Pinpoint the cell where the given text exists, returning its [X, Y] midpoint coordinate. 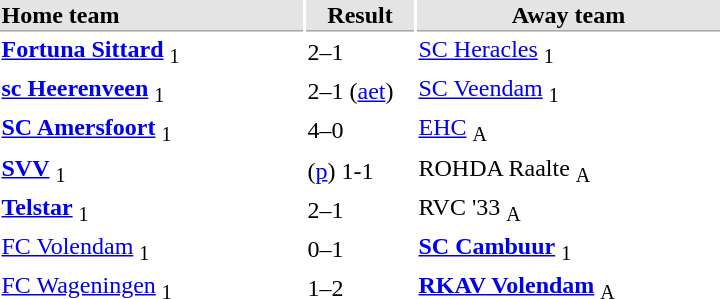
SC Amersfoort 1 [152, 131]
(p) 1-1 [360, 170]
Home team [152, 16]
ROHDA Raalte A [568, 170]
SVV 1 [152, 170]
Away team [568, 16]
RVC '33 A [568, 210]
sc Heerenveen 1 [152, 92]
SC Cambuur 1 [568, 249]
EHC A [568, 131]
0–1 [360, 249]
Fortuna Sittard 1 [152, 52]
Telstar 1 [152, 210]
SC Heracles 1 [568, 52]
SC Veendam 1 [568, 92]
FC Volendam 1 [152, 249]
4–0 [360, 131]
2–1 (aet) [360, 92]
Result [360, 16]
